Provide the (X, Y) coordinate of the cell's center where the given text is located.  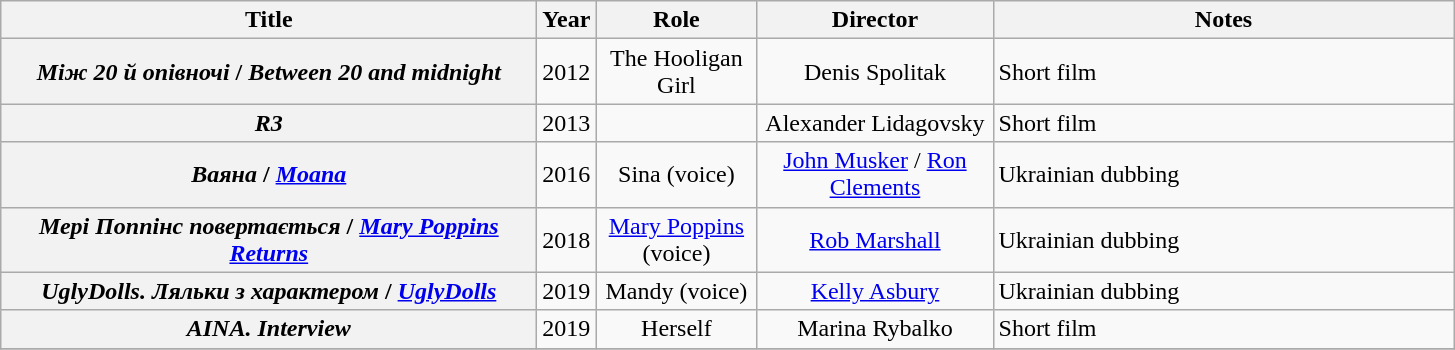
Title (269, 20)
Між 20 й опівночі / Between 20 and midnight (269, 72)
Rob Marshall (875, 240)
Мері Поппінс повертається / Mary Poppins Returns (269, 240)
John Musker / Ron Clements (875, 174)
Herself (676, 329)
2012 (566, 72)
Mary Poppins (voice) (676, 240)
2013 (566, 123)
R3 (269, 123)
Kelly Asbury (875, 291)
2016 (566, 174)
AINA. Interview (269, 329)
Marina Rybalko (875, 329)
Notes (1224, 20)
Alexander Lidagovsky (875, 123)
Year (566, 20)
Director (875, 20)
Denis Spolitak (875, 72)
Ваяна / Moana (269, 174)
Role (676, 20)
Sina (voice) (676, 174)
Mandy (voice) (676, 291)
2018 (566, 240)
UglyDolls. Ляльки з характером / UglyDolls (269, 291)
The Hooligan Girl (676, 72)
